Locate the cell with the specified text and output its [x, y] center coordinate. 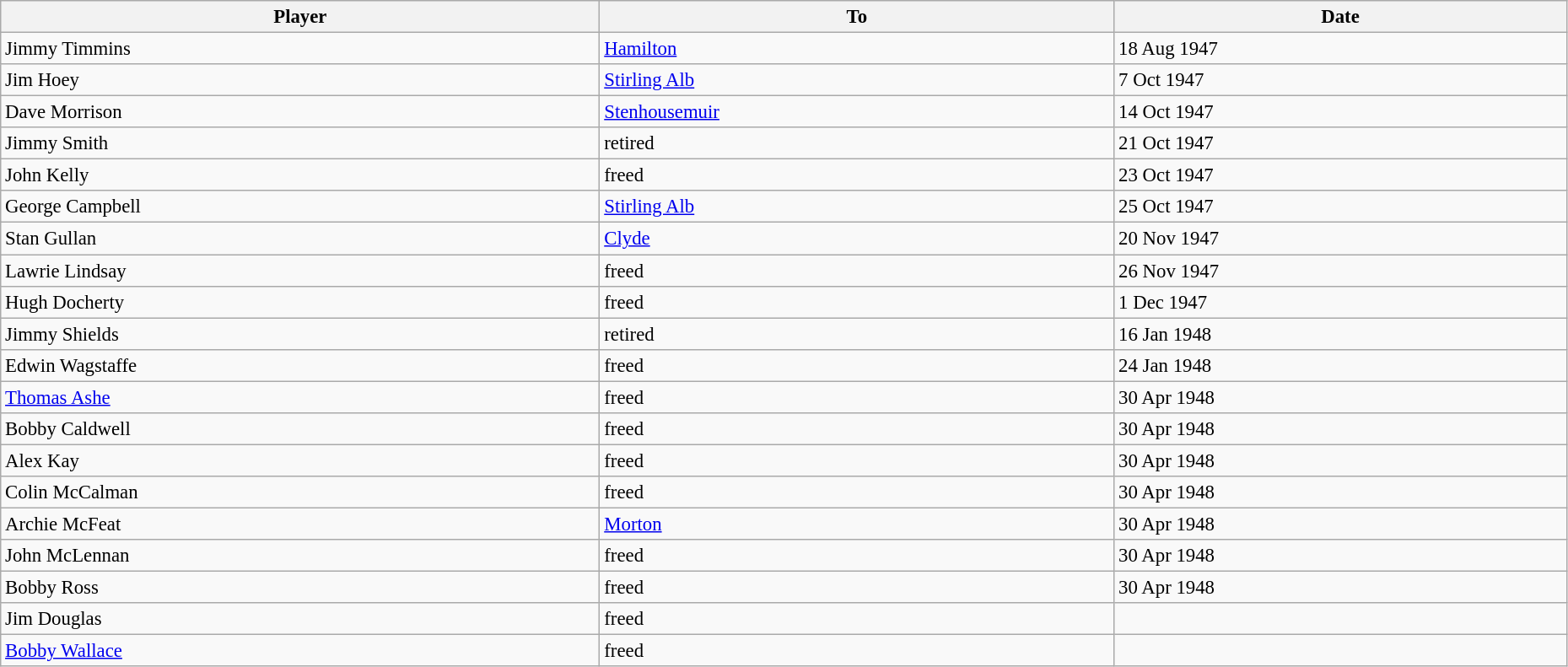
23 Oct 1947 [1341, 175]
Jimmy Shields [300, 334]
Stan Gullan [300, 239]
16 Jan 1948 [1341, 334]
To [857, 17]
Hugh Docherty [300, 302]
Player [300, 17]
7 Oct 1947 [1341, 80]
Date [1341, 17]
Archie McFeat [300, 524]
Bobby Wallace [300, 651]
14 Oct 1947 [1341, 112]
Morton [857, 524]
Lawrie Lindsay [300, 271]
Edwin Wagstaffe [300, 365]
20 Nov 1947 [1341, 239]
24 Jan 1948 [1341, 365]
Clyde [857, 239]
Jim Douglas [300, 619]
Jim Hoey [300, 80]
Bobby Caldwell [300, 429]
John Kelly [300, 175]
Bobby Ross [300, 588]
John McLennan [300, 556]
Dave Morrison [300, 112]
Alex Kay [300, 460]
Thomas Ashe [300, 397]
Hamilton [857, 49]
George Campbell [300, 207]
26 Nov 1947 [1341, 271]
1 Dec 1947 [1341, 302]
18 Aug 1947 [1341, 49]
Stenhousemuir [857, 112]
25 Oct 1947 [1341, 207]
Jimmy Timmins [300, 49]
Jimmy Smith [300, 143]
21 Oct 1947 [1341, 143]
Colin McCalman [300, 492]
